Provide the [X, Y] coordinate of the cell's center where the given text is located.  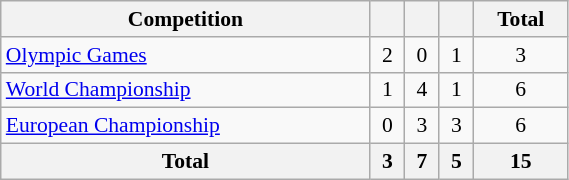
Olympic Games [186, 55]
2 [387, 55]
7 [422, 162]
5 [456, 162]
15 [521, 162]
4 [422, 90]
European Championship [186, 126]
Competition [186, 19]
World Championship [186, 90]
